Locate the cell with the specified text and output its (x, y) center coordinate. 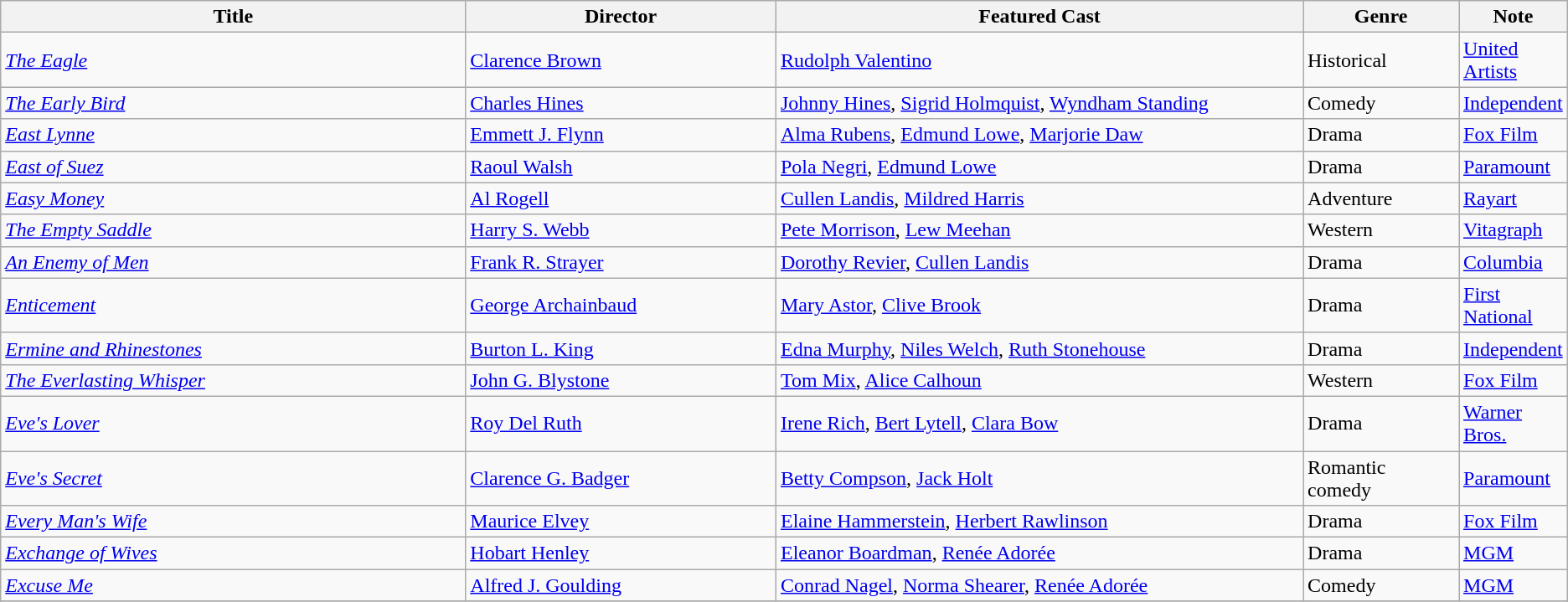
John G. Blystone (622, 380)
Eleanor Boardman, Renée Adorée (1039, 553)
George Archainbaud (622, 305)
Warner Bros. (1514, 424)
Elaine Hammerstein, Herbert Rawlinson (1039, 522)
Tom Mix, Alice Calhoun (1039, 380)
Rudolph Valentino (1039, 60)
Columbia (1514, 262)
East of Suez (233, 167)
Every Man's Wife (233, 522)
Burton L. King (622, 348)
Adventure (1381, 198)
The Empty Saddle (233, 230)
Harry S. Webb (622, 230)
Edna Murphy, Niles Welch, Ruth Stonehouse (1039, 348)
Ermine and Rhinestones (233, 348)
An Enemy of Men (233, 262)
Raoul Walsh (622, 167)
Charles Hines (622, 103)
Eve's Secret (233, 477)
Emmett J. Flynn (622, 135)
Title (233, 17)
Clarence G. Badger (622, 477)
Frank R. Strayer (622, 262)
Rayart (1514, 198)
First National (1514, 305)
Roy Del Ruth (622, 424)
Cullen Landis, Mildred Harris (1039, 198)
Excuse Me (233, 585)
Betty Compson, Jack Holt (1039, 477)
Clarence Brown (622, 60)
Hobart Henley (622, 553)
Easy Money (233, 198)
Enticement (233, 305)
Mary Astor, Clive Brook (1039, 305)
Irene Rich, Bert Lytell, Clara Bow (1039, 424)
United Artists (1514, 60)
Pete Morrison, Lew Meehan (1039, 230)
Note (1514, 17)
Alfred J. Goulding (622, 585)
Dorothy Revier, Cullen Landis (1039, 262)
The Everlasting Whisper (233, 380)
Genre (1381, 17)
Johnny Hines, Sigrid Holmquist, Wyndham Standing (1039, 103)
The Eagle (233, 60)
Maurice Elvey (622, 522)
East Lynne (233, 135)
Alma Rubens, Edmund Lowe, Marjorie Daw (1039, 135)
Pola Negri, Edmund Lowe (1039, 167)
Romantic comedy (1381, 477)
Featured Cast (1039, 17)
Director (622, 17)
Eve's Lover (233, 424)
Exchange of Wives (233, 553)
Conrad Nagel, Norma Shearer, Renée Adorée (1039, 585)
Al Rogell (622, 198)
The Early Bird (233, 103)
Historical (1381, 60)
Vitagraph (1514, 230)
